Detect which cell encompasses the target text, then output its (x, y) center coordinate. 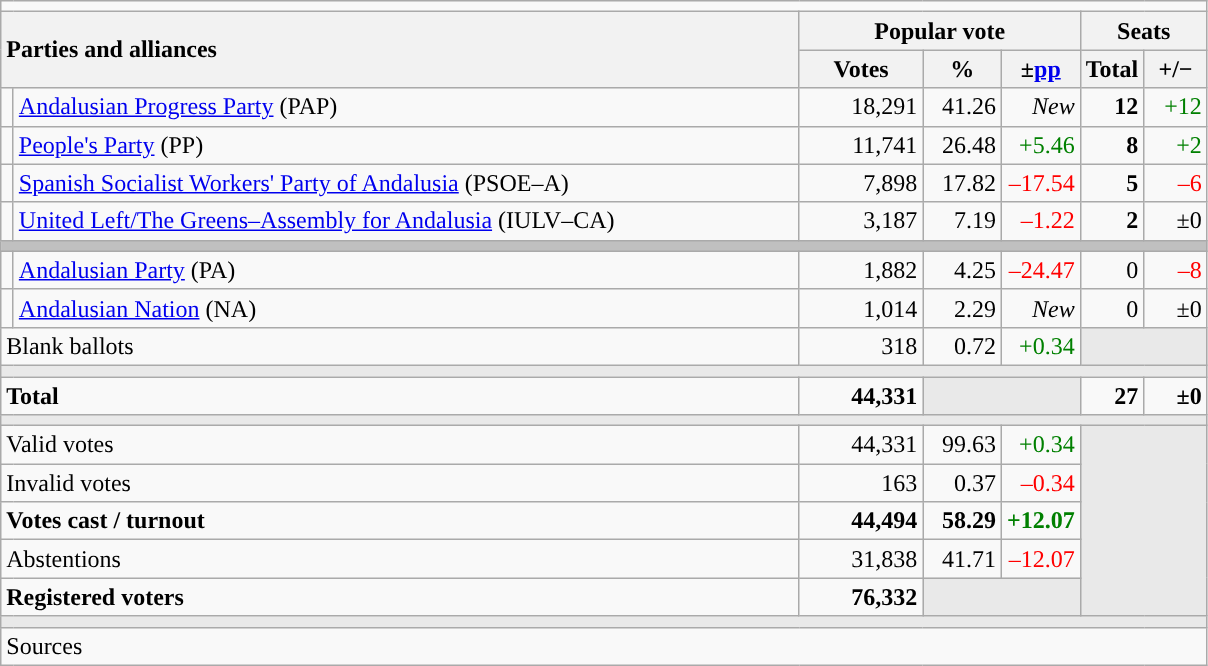
Andalusian Progress Party (PAP) (406, 107)
–8 (1176, 270)
+2 (1176, 145)
Valid votes (400, 445)
17.82 (962, 183)
2 (1112, 221)
–17.54 (1040, 183)
1,882 (861, 270)
United Left/The Greens–Assembly for Andalusia (IULV–CA) (406, 221)
+5.46 (1040, 145)
26.48 (962, 145)
% (962, 69)
±pp (1040, 69)
18,291 (861, 107)
7.19 (962, 221)
Andalusian Party (PA) (406, 270)
4.25 (962, 270)
Andalusian Nation (NA) (406, 308)
163 (861, 483)
–0.34 (1040, 483)
Votes cast / turnout (400, 521)
–24.47 (1040, 270)
People's Party (PP) (406, 145)
Blank ballots (400, 346)
5 (1112, 183)
7,898 (861, 183)
+12.07 (1040, 521)
Spanish Socialist Workers' Party of Andalusia (PSOE–A) (406, 183)
Registered voters (400, 597)
76,332 (861, 597)
0.72 (962, 346)
58.29 (962, 521)
12 (1112, 107)
Parties and alliances (400, 50)
27 (1112, 395)
41.26 (962, 107)
–1.22 (1040, 221)
2.29 (962, 308)
11,741 (861, 145)
3,187 (861, 221)
0.37 (962, 483)
Invalid votes (400, 483)
Popular vote (940, 31)
Votes (861, 69)
–6 (1176, 183)
Sources (604, 646)
44,494 (861, 521)
8 (1112, 145)
1,014 (861, 308)
Abstentions (400, 559)
41.71 (962, 559)
31,838 (861, 559)
+12 (1176, 107)
+/− (1176, 69)
Seats (1144, 31)
99.63 (962, 445)
–12.07 (1040, 559)
318 (861, 346)
